Output the (X, Y) coordinate of the center of the cell containing the given text.  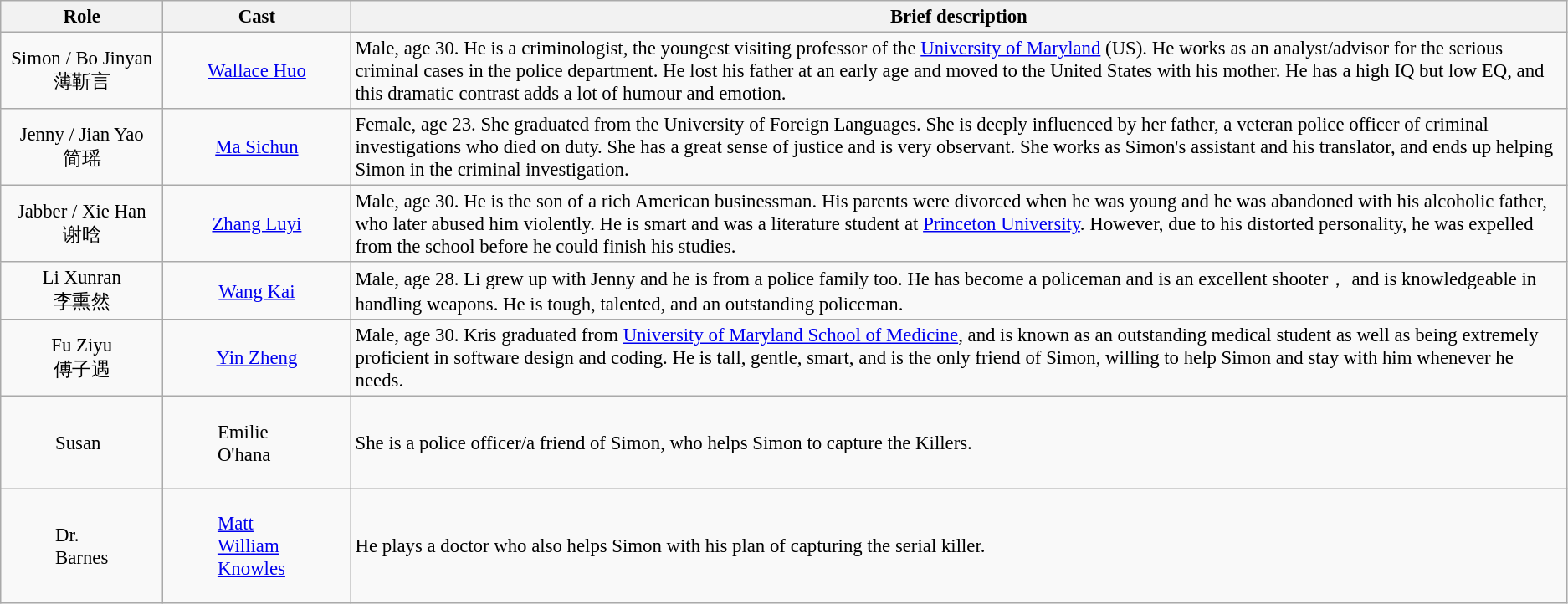
Matt William Knowles (258, 545)
Cast (258, 17)
Fu Ziyu 傅子遇 (82, 358)
Ma Sichun (258, 147)
Simon / Bo Jinyan 薄靳言 (82, 71)
Emilie O'hana (258, 443)
Susan (82, 443)
Brief description (959, 17)
Wallace Huo (258, 71)
Jenny / Jian Yao 简瑶 (82, 147)
Yin Zheng (258, 358)
Li Xunran 李熏然 (82, 291)
Dr. Barnes (82, 545)
Zhang Luyi (258, 224)
Jabber / Xie Han 谢晗 (82, 224)
She is a police officer/a friend of Simon, who helps Simon to capture the Killers. (959, 443)
Wang Kai (258, 291)
He plays a doctor who also helps Simon with his plan of capturing the serial killer. (959, 545)
Role (82, 17)
